Scan for the cell matching the given text and deliver its (x, y) coordinate at center. 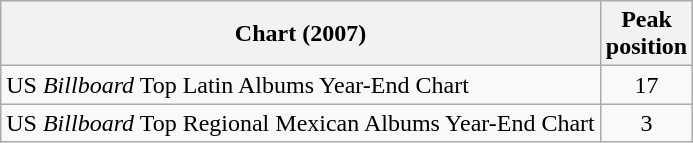
3 (646, 123)
US Billboard Top Latin Albums Year-End Chart (301, 85)
Peakposition (646, 34)
Chart (2007) (301, 34)
US Billboard Top Regional Mexican Albums Year-End Chart (301, 123)
17 (646, 85)
